Locate the cell with the specified text and output its [X, Y] center coordinate. 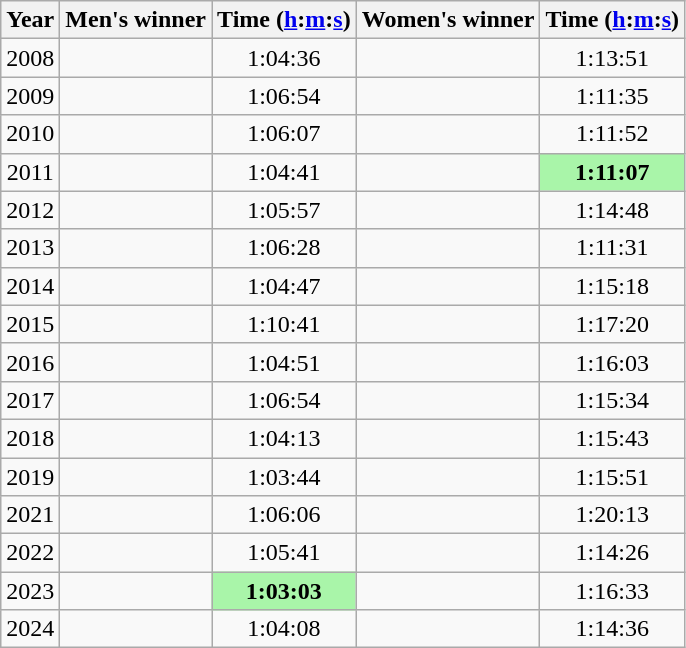
1:14:48 [612, 210]
2010 [30, 134]
2018 [30, 438]
2016 [30, 362]
1:15:51 [612, 477]
1:06:28 [284, 248]
1:11:52 [612, 134]
1:04:08 [284, 629]
1:04:36 [284, 58]
1:17:20 [612, 324]
2013 [30, 248]
1:03:44 [284, 477]
1:15:34 [612, 400]
1:16:33 [612, 591]
2019 [30, 477]
Men's winner [136, 20]
2008 [30, 58]
1:16:03 [612, 362]
2014 [30, 286]
1:14:36 [612, 629]
1:11:31 [612, 248]
1:04:41 [284, 172]
2022 [30, 553]
Women's winner [448, 20]
1:05:57 [284, 210]
1:06:07 [284, 134]
2017 [30, 400]
1:15:43 [612, 438]
1:11:35 [612, 96]
1:04:47 [284, 286]
2023 [30, 591]
1:13:51 [612, 58]
2012 [30, 210]
1:11:07 [612, 172]
2011 [30, 172]
2021 [30, 515]
1:20:13 [612, 515]
2009 [30, 96]
1:03:03 [284, 591]
1:04:51 [284, 362]
Year [30, 20]
1:15:18 [612, 286]
1:05:41 [284, 553]
2015 [30, 324]
1:06:06 [284, 515]
1:04:13 [284, 438]
1:10:41 [284, 324]
2024 [30, 629]
1:14:26 [612, 553]
